Return [x, y] of the center of cell containing provided text 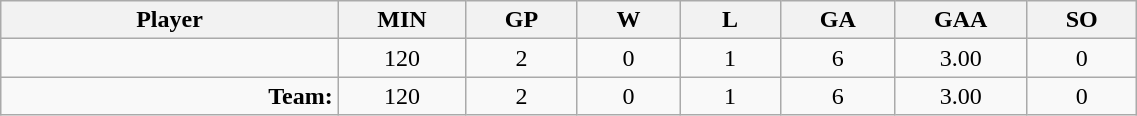
GAA [961, 20]
SO [1081, 20]
Player [170, 20]
Team: [170, 96]
MIN [402, 20]
GA [838, 20]
W [628, 20]
L [730, 20]
GP [522, 20]
